Locate the cell with the specified text and output its (x, y) center coordinate. 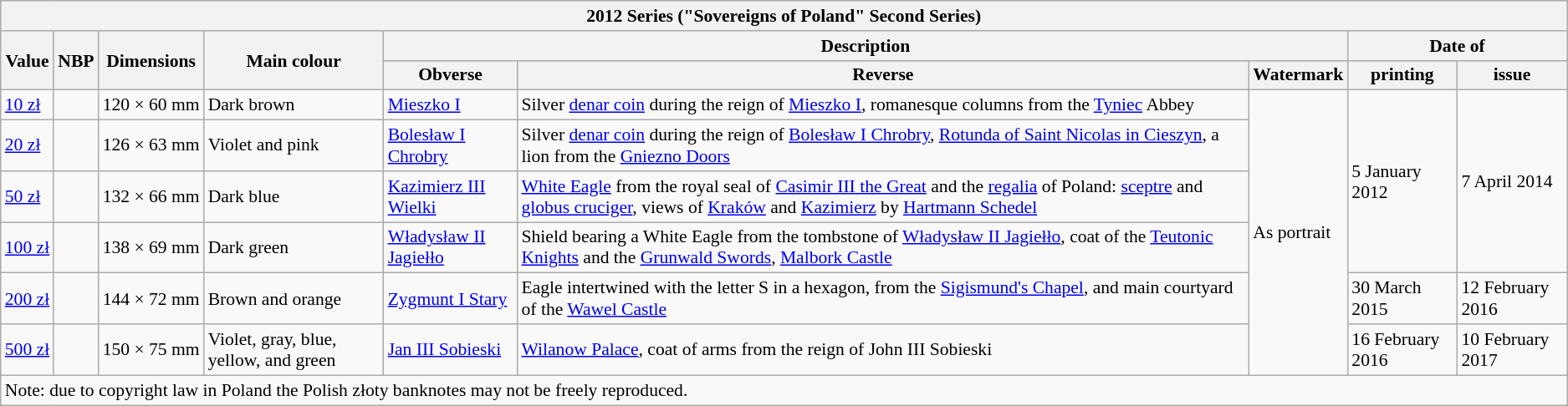
Zygmunt I Stary (451, 299)
2012 Series ("Sovereigns of Poland" Second Series) (784, 16)
printing (1402, 75)
As portrait (1298, 232)
12 February 2016 (1512, 299)
Violet and pink (294, 145)
138 × 69 mm (151, 247)
200 zł (27, 299)
Value (27, 60)
Władysław II Jagiełło (451, 247)
Reverse (883, 75)
Date of (1457, 46)
16 February 2016 (1402, 349)
Obverse (451, 75)
30 March 2015 (1402, 299)
Shield bearing a White Eagle from the tombstone of Władysław II Jagiełło, coat of the Teutonic Knights and the Grunwald Swords, Malbork Castle (883, 247)
Silver denar coin during the reign of Bolesław I Chrobry, Rotunda of Saint Nicolas in Cieszyn, a lion from the Gniezno Doors (883, 145)
Dark blue (294, 197)
Brown and orange (294, 299)
5 January 2012 (1402, 182)
120 × 60 mm (151, 105)
Note: due to copyright law in Poland the Polish złoty banknotes may not be freely reproduced. (784, 390)
Main colour (294, 60)
Mieszko I (451, 105)
144 × 72 mm (151, 299)
50 zł (27, 197)
20 zł (27, 145)
10 zł (27, 105)
7 April 2014 (1512, 182)
500 zł (27, 349)
126 × 63 mm (151, 145)
132 × 66 mm (151, 197)
100 zł (27, 247)
Jan III Sobieski (451, 349)
Violet, gray, blue, yellow, and green (294, 349)
150 × 75 mm (151, 349)
Dark green (294, 247)
10 February 2017 (1512, 349)
Kazimierz III Wielki (451, 197)
issue (1512, 75)
Dark brown (294, 105)
Watermark (1298, 75)
Eagle intertwined with the letter S in a hexagon, from the Sigismund's Chapel, and main courtyard of the Wawel Castle (883, 299)
Bolesław I Chrobry (451, 145)
Silver denar coin during the reign of Mieszko I, romanesque columns from the Tyniec Abbey (883, 105)
Wilanow Palace, coat of arms from the reign of John III Sobieski (883, 349)
Description (866, 46)
NBP (75, 60)
Dimensions (151, 60)
